Identify which cell holds the provided text, then report its [x, y] central coordinate. 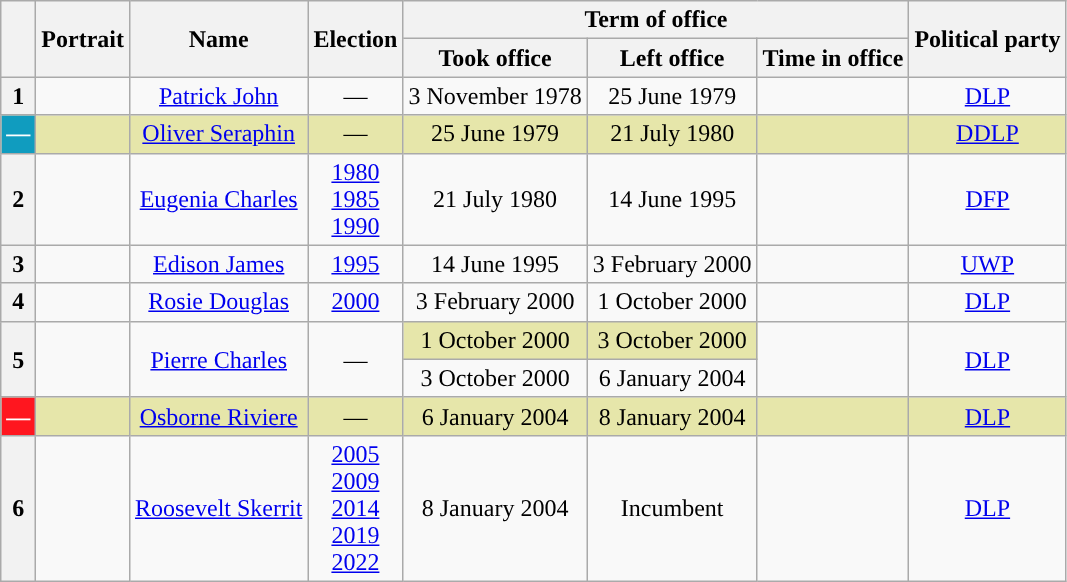
Rosie Douglas [218, 302]
Took office [495, 58]
Pierre Charles [218, 359]
Term of office [656, 20]
5 [18, 359]
Eugenia Charles [218, 199]
1 [18, 96]
DFP [988, 199]
198019851990 [356, 199]
2 [18, 199]
20052009201420192022 [356, 508]
3 November 1978 [495, 96]
Time in office [833, 58]
3 [18, 264]
Name [218, 39]
Edison James [218, 264]
Osborne Riviere [218, 416]
Left office [672, 58]
UWP [988, 264]
6 [18, 508]
Portrait [83, 39]
2000 [356, 302]
Oliver Seraphin [218, 134]
Roosevelt Skerrit [218, 508]
Incumbent [672, 508]
1995 [356, 264]
4 [18, 302]
Political party [988, 39]
DDLP [988, 134]
Election [356, 39]
Patrick John [218, 96]
